Output the [x, y] coordinate of the center of the cell containing the given text.  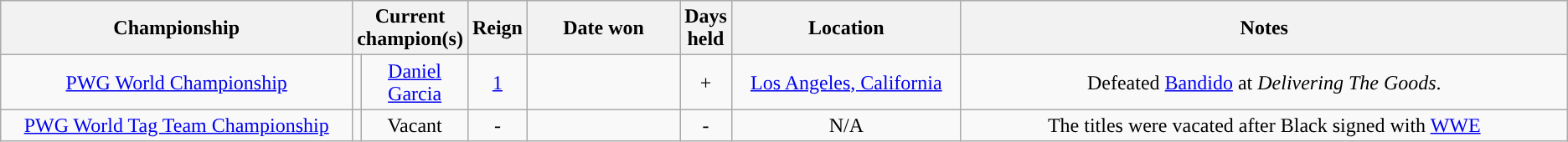
N/A [846, 125]
Current champion(s) [410, 28]
Vacant [415, 125]
Location [846, 28]
The titles were vacated after Black signed with WWE [1264, 125]
Championship [177, 28]
Los Angeles, California [846, 82]
Notes [1264, 28]
1 [498, 82]
Daysheld [706, 28]
Daniel Garcia [415, 82]
+ [706, 82]
Defeated Bandido at Delivering The Goods. [1264, 82]
Date won [603, 28]
PWG World Tag Team Championship [177, 125]
Reign [498, 28]
PWG World Championship [177, 82]
